Return the [x, y] coordinate for the center point of the cell that contains the specified text.  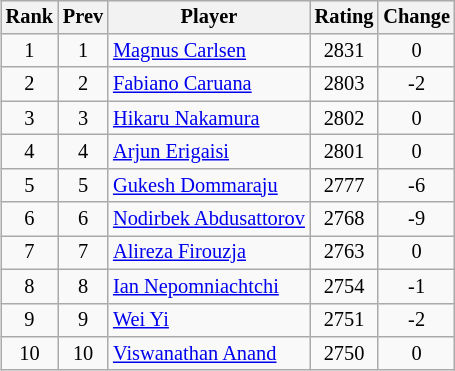
Fabiano Caruana [209, 84]
-1 [416, 286]
Player [209, 17]
Arjun Erigaisi [209, 152]
Viswanathan Anand [209, 354]
2802 [344, 118]
2754 [344, 286]
2801 [344, 152]
Prev [83, 17]
Change [416, 17]
Nodirbek Abdusattorov [209, 219]
Alireza Firouzja [209, 253]
2803 [344, 84]
2750 [344, 354]
Gukesh Dommaraju [209, 185]
2768 [344, 219]
Ian Nepomniachtchi [209, 286]
Wei Yi [209, 320]
Hikaru Nakamura [209, 118]
2777 [344, 185]
Magnus Carlsen [209, 51]
Rating [344, 17]
2751 [344, 320]
-6 [416, 185]
2831 [344, 51]
2763 [344, 253]
Rank [30, 17]
-9 [416, 219]
